Capture the cell that displays the provided text and extract its (X, Y) central coordinate. 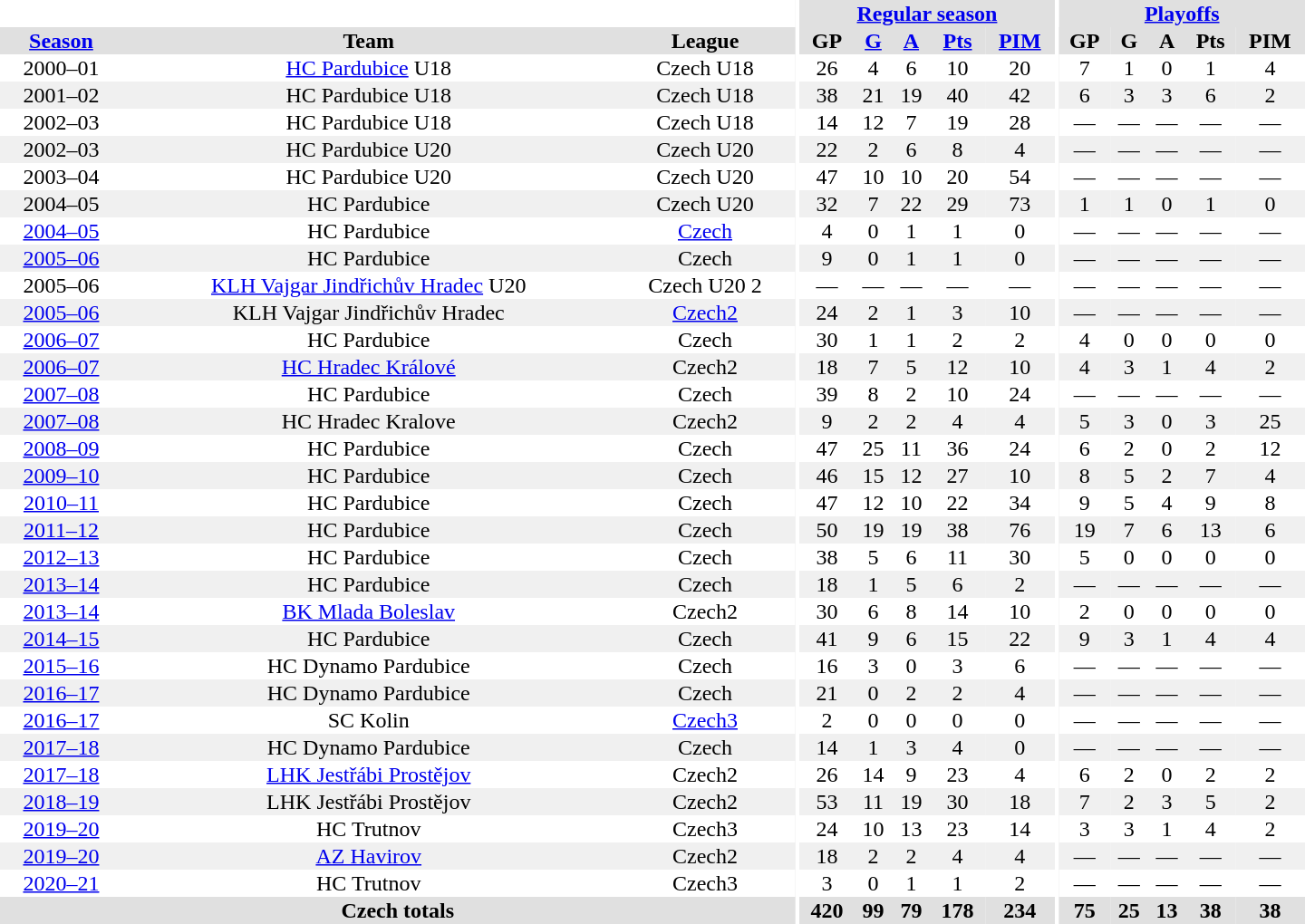
2015–16 (62, 666)
2009–10 (62, 476)
79 (911, 910)
34 (1020, 503)
40 (957, 95)
2001–02 (62, 95)
99 (874, 910)
2014–15 (62, 639)
42 (1020, 95)
178 (957, 910)
234 (1020, 910)
46 (826, 476)
16 (826, 666)
54 (1020, 177)
HC Hradec Kralove (369, 421)
Regular season (927, 14)
League (705, 41)
76 (1020, 530)
HC Hradec Králové (369, 367)
KLH Vajgar Jindřichův Hradec U20 (369, 285)
39 (826, 394)
2003–04 (62, 177)
2000–01 (62, 68)
AZ Havirov (369, 856)
Playoffs (1182, 14)
53 (826, 802)
SC Kolin (369, 720)
36 (957, 448)
32 (826, 204)
2020–21 (62, 883)
73 (1020, 204)
2008–09 (62, 448)
29 (957, 204)
2018–19 (62, 802)
420 (826, 910)
Team (369, 41)
75 (1084, 910)
50 (826, 530)
27 (957, 476)
41 (826, 639)
Czech U20 2 (705, 285)
BK Mlada Boleslav (369, 611)
Czech totals (398, 910)
2010–11 (62, 503)
KLH Vajgar Jindřichův Hradec (369, 313)
Season (62, 41)
2012–13 (62, 557)
28 (1020, 122)
2011–12 (62, 530)
